Detect which cell encompasses the target text, then output its [X, Y] center coordinate. 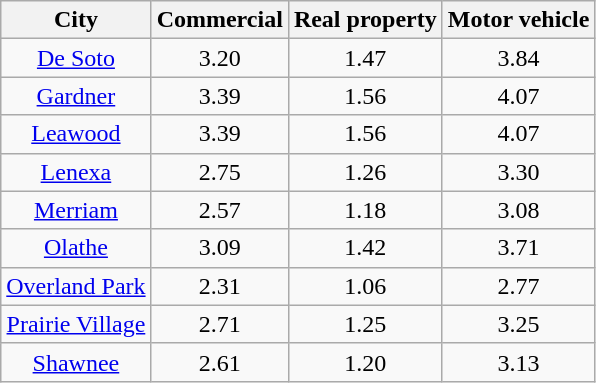
Overland Park [76, 286]
3.84 [518, 58]
1.18 [365, 210]
2.61 [220, 362]
2.75 [220, 172]
Olathe [76, 248]
Gardner [76, 96]
Shawnee [76, 362]
De Soto [76, 58]
1.42 [365, 248]
2.71 [220, 324]
Merriam [76, 210]
1.26 [365, 172]
Commercial [220, 20]
3.09 [220, 248]
Motor vehicle [518, 20]
Leawood [76, 134]
1.06 [365, 286]
2.31 [220, 286]
1.20 [365, 362]
3.20 [220, 58]
3.25 [518, 324]
3.30 [518, 172]
Prairie Village [76, 324]
3.08 [518, 210]
2.57 [220, 210]
2.77 [518, 286]
3.71 [518, 248]
3.13 [518, 362]
1.47 [365, 58]
Lenexa [76, 172]
1.25 [365, 324]
Real property [365, 20]
City [76, 20]
